Return [x, y] of the center of cell containing provided text 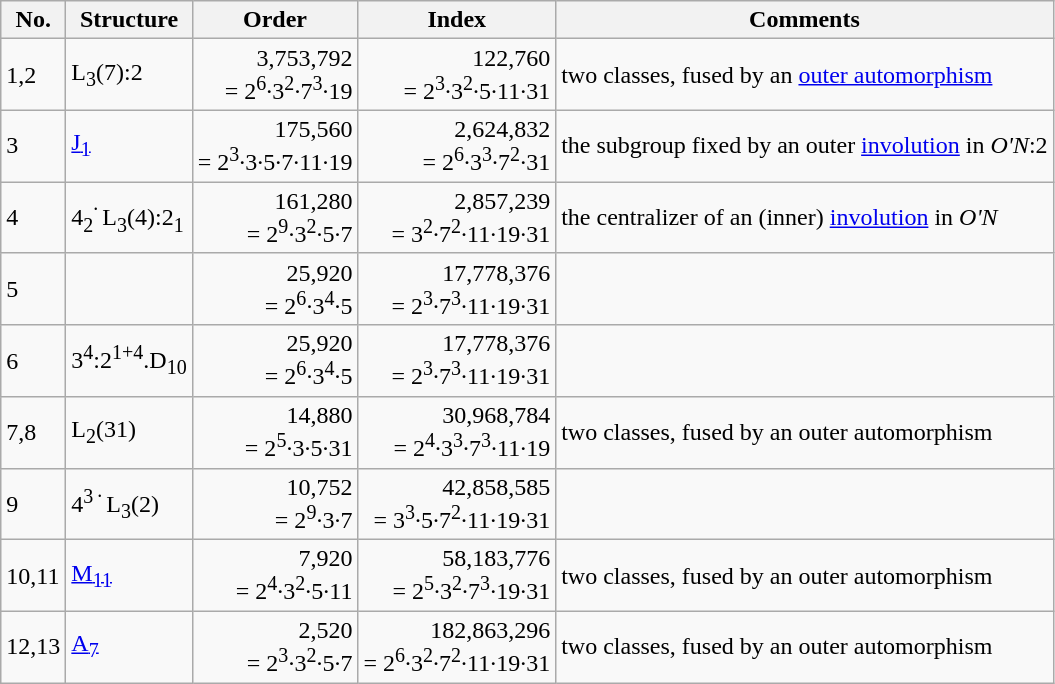
the centralizer of an (inner) involution in O'N [805, 218]
4 [34, 218]
42,858,585= 33·5·72·11·19·31 [457, 504]
14,880= 25·3·5·31 [275, 433]
5 [34, 289]
30,968,784= 24·33·73·11·19 [457, 433]
M11 [129, 576]
3 [34, 146]
10,752= 29·3·7 [275, 504]
122,760= 23·32·5·11·31 [457, 75]
12,13 [34, 647]
182,863,296= 26·32·72·11·19·31 [457, 647]
6 [34, 361]
A7 [129, 647]
1,2 [34, 75]
Index [457, 20]
2,520= 23·32·5·7 [275, 647]
L3(7):2 [129, 75]
the subgroup fixed by an outer involution in O'N:2 [805, 146]
43 · L3(2) [129, 504]
34:21+4.D10 [129, 361]
J1 [129, 146]
9 [34, 504]
L2(31) [129, 433]
7,920= 24·32·5·11 [275, 576]
No. [34, 20]
2,624,832= 26·33·72·31 [457, 146]
3,753,792= 26·32·73·19 [275, 75]
10,11 [34, 576]
175,560= 23·3·5·7·11·19 [275, 146]
Comments [805, 20]
58,183,776= 25·32·73·19·31 [457, 576]
42· L3(4):21 [129, 218]
Order [275, 20]
Structure [129, 20]
7,8 [34, 433]
2,857,239= 32·72·11·19·31 [457, 218]
161,280= 29·32·5·7 [275, 218]
